Identify which cell holds the provided text, then report its [x, y] central coordinate. 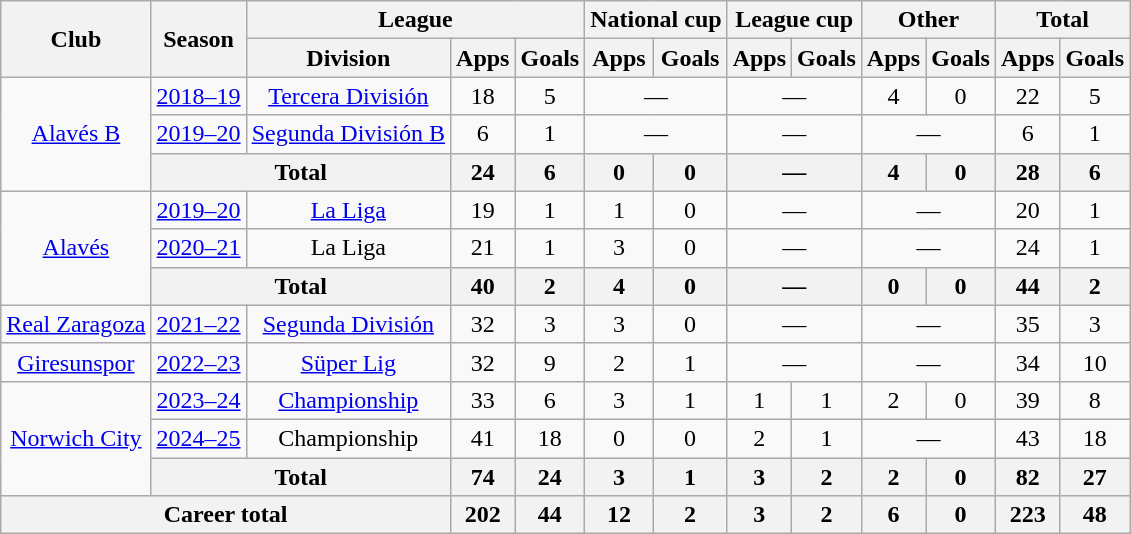
12 [619, 515]
74 [483, 477]
41 [483, 438]
Süper Lig [348, 362]
27 [1095, 477]
39 [1027, 400]
Career total [226, 515]
82 [1027, 477]
20 [1027, 210]
2020–21 [198, 248]
10 [1095, 362]
Alavés B [76, 134]
Season [198, 39]
League [416, 20]
40 [483, 286]
48 [1095, 515]
35 [1027, 324]
21 [483, 248]
2022–23 [198, 362]
Norwich City [76, 438]
2023–24 [198, 400]
9 [550, 362]
33 [483, 400]
19 [483, 210]
22 [1027, 96]
Tercera División [348, 96]
Club [76, 39]
8 [1095, 400]
Alavés [76, 248]
Giresunspor [76, 362]
National cup [656, 20]
2018–19 [198, 96]
2024–25 [198, 438]
202 [483, 515]
2021–22 [198, 324]
34 [1027, 362]
Segunda División [348, 324]
Real Zaragoza [76, 324]
Division [348, 58]
Segunda División B [348, 134]
League cup [794, 20]
Other [928, 20]
43 [1027, 438]
28 [1027, 172]
223 [1027, 515]
